Locate the cell with the specified text and output its (x, y) center coordinate. 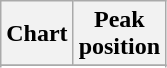
Peakposition (119, 34)
Chart (37, 34)
